Locate the cell with the specified text and output its (X, Y) center coordinate. 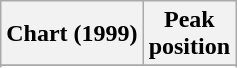
Peakposition (189, 34)
Chart (1999) (72, 34)
